Determine the [x, y] coordinate at the center of the cell enclosing the given text.  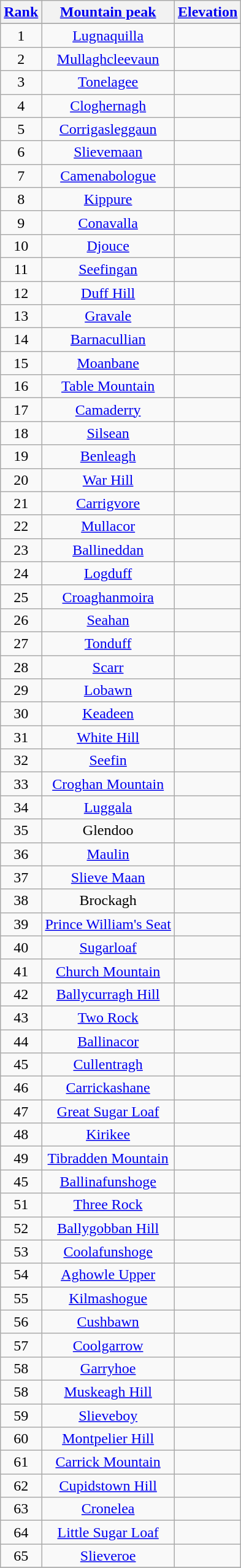
4 [21, 106]
41 [21, 971]
Two Rock [108, 1017]
Slieveroe [108, 1556]
Scarr [108, 667]
Maulin [108, 854]
40 [21, 947]
39 [21, 924]
61 [21, 1462]
29 [21, 691]
37 [21, 877]
Slievemaan [108, 152]
Ballineddan [108, 550]
11 [21, 269]
43 [21, 1017]
Kilmashogue [108, 1298]
Church Mountain [108, 971]
Ballinacor [108, 1041]
31 [21, 737]
24 [21, 573]
63 [21, 1509]
21 [21, 503]
42 [21, 994]
Benleagh [108, 457]
Croaghanmoira [108, 597]
8 [21, 199]
20 [21, 480]
2 [21, 59]
33 [21, 784]
Elevation [207, 12]
3 [21, 82]
Coolafunshoge [108, 1252]
Duff Hill [108, 293]
14 [21, 340]
23 [21, 550]
59 [21, 1415]
Mountain peak [108, 12]
Tonduff [108, 643]
Cupidstown Hill [108, 1486]
Cushbawn [108, 1322]
Lugnaquilla [108, 36]
Rank [21, 12]
27 [21, 643]
Cullentragh [108, 1065]
Corrigasleggaun [108, 129]
Carrigvore [108, 503]
Three Rock [108, 1205]
Aghowle Upper [108, 1275]
18 [21, 433]
Moanbane [108, 363]
65 [21, 1556]
13 [21, 316]
1 [21, 36]
Montpelier Hill [108, 1439]
36 [21, 854]
62 [21, 1486]
Sugarloaf [108, 947]
Slieve Maan [108, 877]
Ballygobban Hill [108, 1228]
30 [21, 714]
Mullaghcleevaun [108, 59]
Tibradden Mountain [108, 1158]
12 [21, 293]
22 [21, 527]
Coolgarrow [108, 1345]
Kippure [108, 199]
16 [21, 386]
Table Mountain [108, 386]
57 [21, 1345]
Ballycurragh Hill [108, 994]
Djouce [108, 246]
White Hill [108, 737]
Mullacor [108, 527]
Glendoo [108, 831]
Gravale [108, 316]
Carrick Mountain [108, 1462]
Cloghernagh [108, 106]
10 [21, 246]
51 [21, 1205]
7 [21, 176]
Camenabologue [108, 176]
Kirikee [108, 1135]
46 [21, 1088]
Silsean [108, 433]
32 [21, 761]
Logduff [108, 573]
52 [21, 1228]
Slieveboy [108, 1415]
55 [21, 1298]
Seefin [108, 761]
Seefingan [108, 269]
56 [21, 1322]
Conavalla [108, 222]
War Hill [108, 480]
44 [21, 1041]
Luggala [108, 807]
Carrickashane [108, 1088]
64 [21, 1532]
25 [21, 597]
Little Sugar Loaf [108, 1532]
15 [21, 363]
53 [21, 1252]
34 [21, 807]
28 [21, 667]
60 [21, 1439]
Lobawn [108, 691]
Prince William's Seat [108, 924]
Brockagh [108, 901]
Cronelea [108, 1509]
Barnacullian [108, 340]
5 [21, 129]
6 [21, 152]
Croghan Mountain [108, 784]
19 [21, 457]
Ballinafunshoge [108, 1182]
Garryhoe [108, 1368]
35 [21, 831]
48 [21, 1135]
9 [21, 222]
54 [21, 1275]
47 [21, 1111]
Camaderry [108, 410]
Muskeagh Hill [108, 1392]
Great Sugar Loaf [108, 1111]
38 [21, 901]
Seahan [108, 620]
49 [21, 1158]
Keadeen [108, 714]
17 [21, 410]
Tonelagee [108, 82]
26 [21, 620]
